Output the (x, y) coordinate of the center of the cell containing the given text.  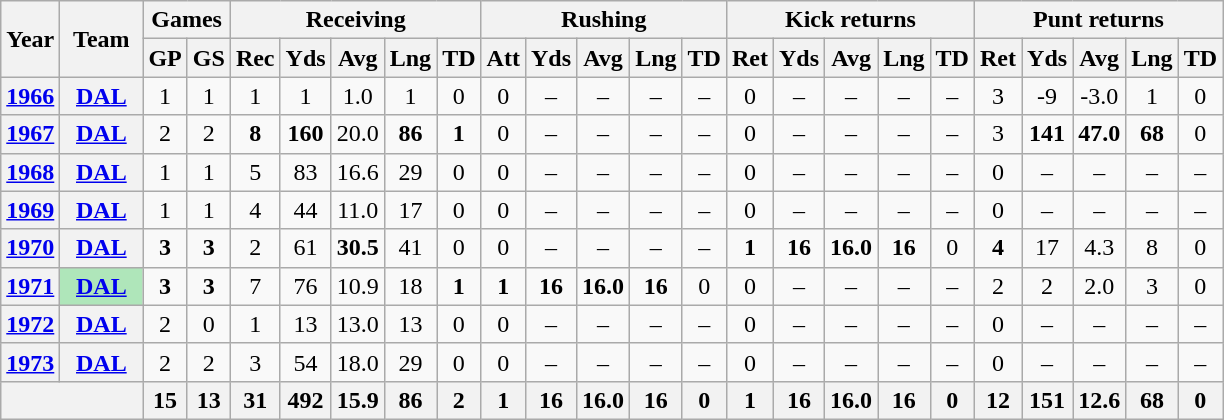
11.0 (358, 210)
1968 (30, 172)
1971 (30, 286)
1.0 (358, 96)
54 (306, 362)
160 (306, 134)
1972 (30, 324)
20.0 (358, 134)
44 (306, 210)
16.6 (358, 172)
Att (503, 58)
15.9 (358, 400)
12 (998, 400)
7 (255, 286)
61 (306, 248)
-9 (1048, 96)
151 (1048, 400)
15 (165, 400)
5 (255, 172)
1966 (30, 96)
1969 (30, 210)
30.5 (358, 248)
10.9 (358, 286)
Kick returns (850, 20)
41 (410, 248)
Year (30, 39)
4.3 (1100, 248)
Rushing (604, 20)
1970 (30, 248)
GP (165, 58)
492 (306, 400)
1967 (30, 134)
1973 (30, 362)
18 (410, 286)
12.6 (1100, 400)
-3.0 (1100, 96)
141 (1048, 134)
Team (102, 39)
GS (208, 58)
47.0 (1100, 134)
31 (255, 400)
83 (306, 172)
Rec (255, 58)
Games (186, 20)
76 (306, 286)
13.0 (358, 324)
Receiving (356, 20)
2.0 (1100, 286)
18.0 (358, 362)
Punt returns (1098, 20)
